Determine the [X, Y] coordinate at the center of the cell enclosing the given text.  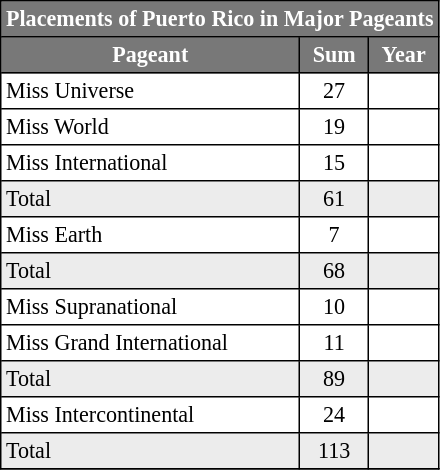
11 [334, 343]
Miss World [150, 127]
Miss Intercontinental [150, 415]
Miss Earth [150, 235]
Pageant [150, 55]
61 [334, 199]
Placements of Puerto Rico in Major Pageants [220, 19]
Miss Supranational [150, 307]
27 [334, 91]
Year [403, 55]
7 [334, 235]
19 [334, 127]
Miss Grand International [150, 343]
10 [334, 307]
Miss International [150, 163]
113 [334, 451]
89 [334, 379]
24 [334, 415]
Sum [334, 55]
68 [334, 271]
15 [334, 163]
Miss Universe [150, 91]
